Output the [x, y] coordinate of the center of the cell containing the given text.  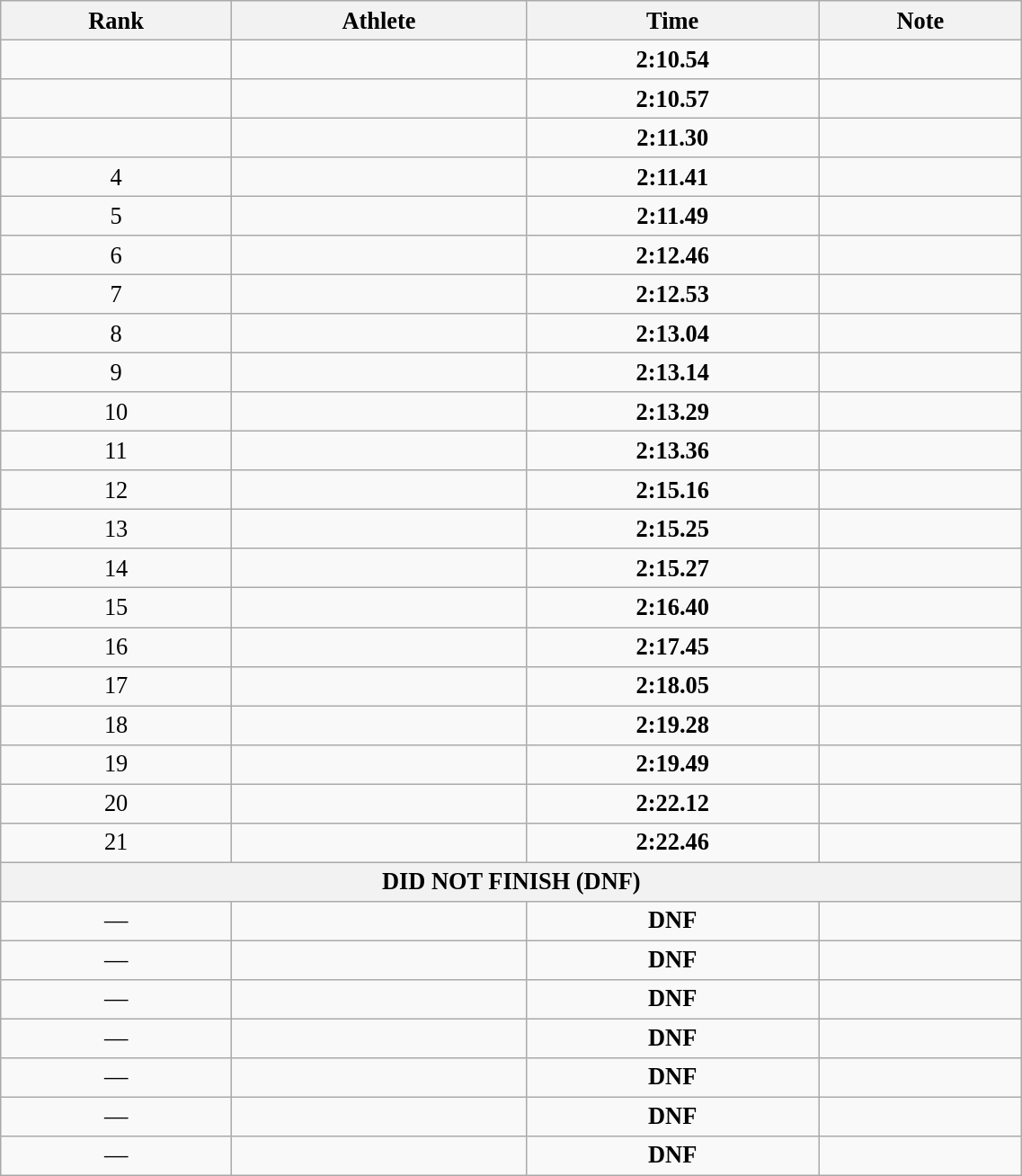
2:12.46 [672, 255]
8 [117, 334]
2:13.04 [672, 334]
2:15.27 [672, 568]
15 [117, 608]
2:15.16 [672, 490]
2:22.12 [672, 803]
Note [920, 20]
Time [672, 20]
2:16.40 [672, 608]
2:13.14 [672, 372]
2:18.05 [672, 686]
2:10.57 [672, 98]
2:13.29 [672, 412]
2:17.45 [672, 646]
21 [117, 842]
20 [117, 803]
2:13.36 [672, 450]
11 [117, 450]
19 [117, 764]
7 [117, 294]
2:11.41 [672, 177]
13 [117, 529]
2:19.49 [672, 764]
2:11.49 [672, 216]
2:15.25 [672, 529]
18 [117, 725]
14 [117, 568]
17 [117, 686]
2:11.30 [672, 138]
4 [117, 177]
Athlete [378, 20]
5 [117, 216]
2:12.53 [672, 294]
2:22.46 [672, 842]
2:19.28 [672, 725]
16 [117, 646]
12 [117, 490]
DID NOT FINISH (DNF) [511, 881]
10 [117, 412]
6 [117, 255]
2:10.54 [672, 59]
Rank [117, 20]
9 [117, 372]
